Scan for the cell matching the given text and deliver its [X, Y] coordinate at center. 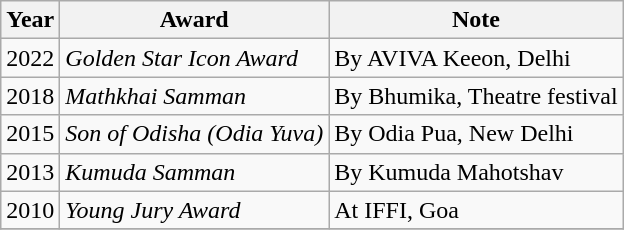
By Odia Pua, New Delhi [476, 134]
Note [476, 20]
Year [30, 20]
Young Jury Award [194, 210]
2013 [30, 172]
Golden Star Icon Award [194, 58]
Mathkhai Samman [194, 96]
Award [194, 20]
By Kumuda Mahotshav [476, 172]
2010 [30, 210]
At IFFI, Goa [476, 210]
By Bhumika, Theatre festival [476, 96]
2018 [30, 96]
2022 [30, 58]
Son of Odisha (Odia Yuva) [194, 134]
By AVIVA Keeon, Delhi [476, 58]
2015 [30, 134]
Kumuda Samman [194, 172]
